Capture the cell that displays the provided text and extract its [X, Y] central coordinate. 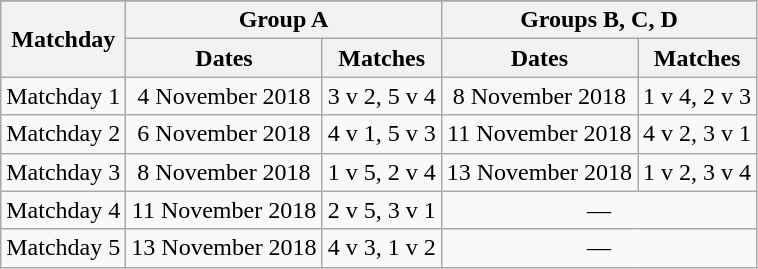
Matchday 2 [64, 134]
4 v 1, 5 v 3 [382, 134]
Matchday 4 [64, 210]
4 v 2, 3 v 1 [698, 134]
Matchday 1 [64, 96]
1 v 2, 3 v 4 [698, 172]
Matchday 5 [64, 248]
3 v 2, 5 v 4 [382, 96]
4 v 3, 1 v 2 [382, 248]
Group A [284, 20]
6 November 2018 [224, 134]
Groups B, C, D [598, 20]
Matchday [64, 39]
2 v 5, 3 v 1 [382, 210]
Matchday 3 [64, 172]
1 v 5, 2 v 4 [382, 172]
4 November 2018 [224, 96]
1 v 4, 2 v 3 [698, 96]
